Return the [x, y] coordinate for the center point of the cell that contains the specified text.  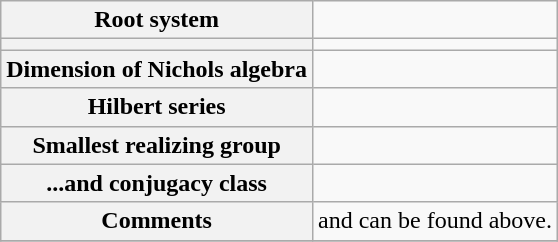
Root system [157, 20]
Hilbert series [157, 107]
...and conjugacy class [157, 183]
Smallest realizing group [157, 145]
Comments [157, 221]
Dimension of Nichols algebra [157, 69]
and can be found above. [434, 221]
